Provide the (x, y) coordinate of the cell's center where the given text is located.  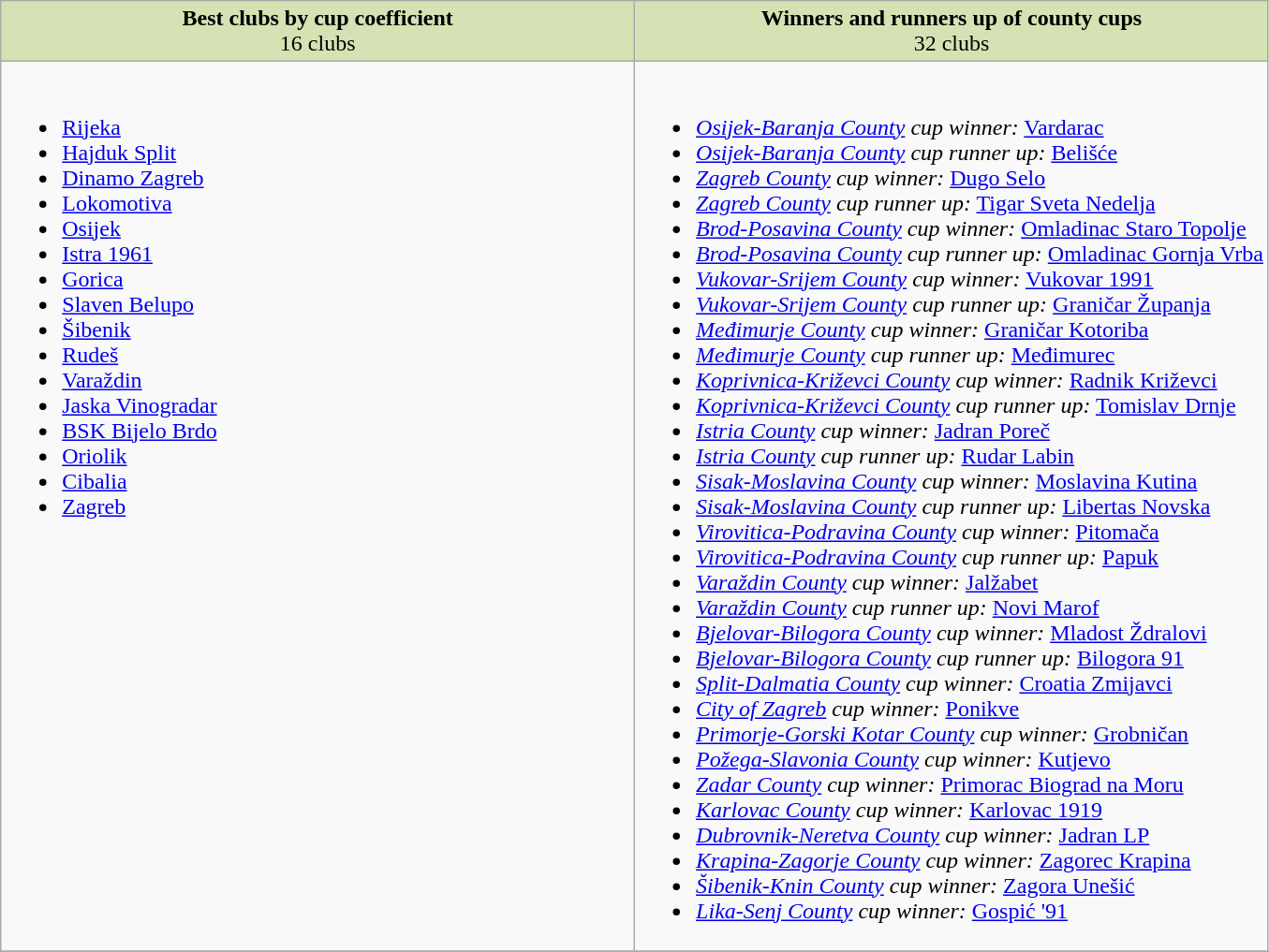
Winners and runners up of county cups32 clubs (952, 32)
Best clubs by cup coefficient16 clubs (318, 32)
RijekaHajduk SplitDinamo ZagrebLokomotivaOsijekIstra 1961GoricaSlaven BelupoŠibenikRudešVaraždinJaska VinogradarBSK Bijelo BrdoOriolikCibaliaZagreb (318, 506)
